Find where the given text appears and provide that cell's center as [X, Y] coordinate. 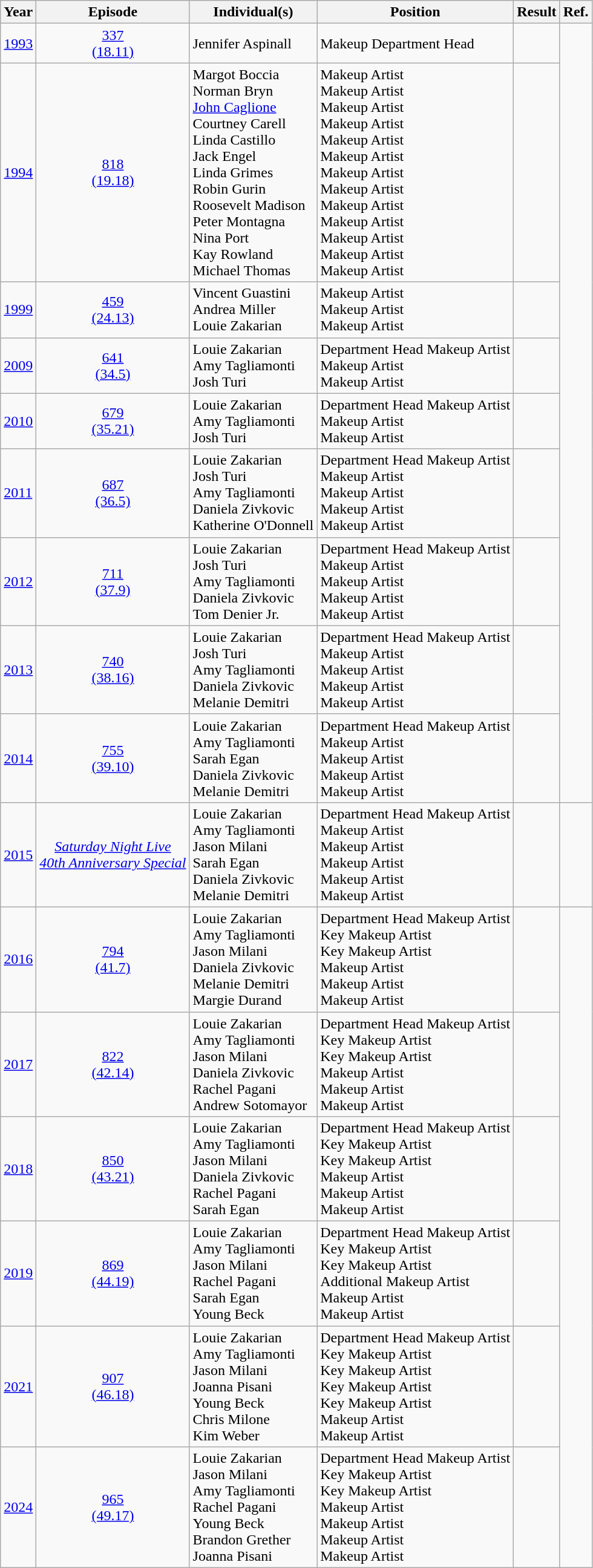
Louie Zakarian Jason Milani Amy Tagliamonti Rachel Pagani Young Beck Brandon Grether Joanna Pisani [253, 1508]
Makeup Artist Makeup Artist Makeup Artist [415, 310]
1994 [18, 172]
Department Head Makeup Artist Key Makeup Artist Key Makeup Artist Additional Makeup Artist Makeup Artist Makeup Artist [415, 1274]
Makeup Department Head [415, 44]
2011 [18, 493]
2016 [18, 959]
2024 [18, 1508]
2018 [18, 1169]
2009 [18, 365]
Louie Zakarian Amy Tagliamonti Sarah Egan Daniela Zivkovic Melanie Demitri [253, 758]
2014 [18, 758]
1999 [18, 310]
2021 [18, 1387]
Position [415, 12]
Ref. [576, 12]
Vincent Guastini Andrea Miller Louie Zakarian [253, 310]
850 (43.21) [113, 1169]
337 (18.11) [113, 44]
Louie Zakarian Josh Turi Amy Tagliamonti Daniela Zivkovic Tom Denier Jr. [253, 581]
641 (34.5) [113, 365]
679 (35.21) [113, 421]
818 (19.18) [113, 172]
869 (44.19) [113, 1274]
Louie Zakarian Amy Tagliamonti Jason Milani Daniela Zivkovic Rachel Pagani Andrew Sotomayor [253, 1063]
907 (46.18) [113, 1387]
459 (24.13) [113, 310]
740 (38.16) [113, 670]
Result [537, 12]
Episode [113, 12]
Department Head Makeup Artist Key Makeup Artist Key Makeup Artist Key Makeup Artist Key Makeup Artist Makeup Artist Makeup Artist [415, 1387]
711 (37.9) [113, 581]
2019 [18, 1274]
2017 [18, 1063]
Louie Zakarian Amy Tagliamonti Jason Milani Daniela Zivkovic Melanie Demitri Margie Durand [253, 959]
965 (49.17) [113, 1508]
Year [18, 12]
2013 [18, 670]
794 (41.7) [113, 959]
Department Head Makeup Artist Key Makeup Artist Key Makeup Artist Makeup Artist Makeup Artist Makeup Artist Makeup Artist [415, 1508]
Louie Zakarian Amy Tagliamonti Jason Milani Daniela Zivkovic Rachel Pagani Sarah Egan [253, 1169]
822 (42.14) [113, 1063]
Louie Zakarian Amy Tagliamonti Jason Milani Rachel Pagani Sarah Egan Young Beck [253, 1274]
2010 [18, 421]
Saturday Night Live 40th Anniversary Special [113, 854]
Louie Zakarian Josh Turi Amy Tagliamonti Daniela Zivkovic Melanie Demitri [253, 670]
2015 [18, 854]
755 (39.10) [113, 758]
Jennifer Aspinall [253, 44]
687 (36.5) [113, 493]
Louie Zakarian Amy Tagliamonti Jason Milani Sarah Egan Daniela Zivkovic Melanie Demitri [253, 854]
1993 [18, 44]
Department Head Makeup Artist Makeup Artist Makeup Artist Makeup Artist Makeup Artist Makeup Artist [415, 854]
Louie Zakarian Josh Turi Amy Tagliamonti Daniela Zivkovic Katherine O'Donnell [253, 493]
2012 [18, 581]
Louie Zakarian Amy Tagliamonti Jason Milani Joanna Pisani Young Beck Chris Milone Kim Weber [253, 1387]
Individual(s) [253, 12]
